For the text-containing cell, return its midpoint in [X, Y] coordinate format. 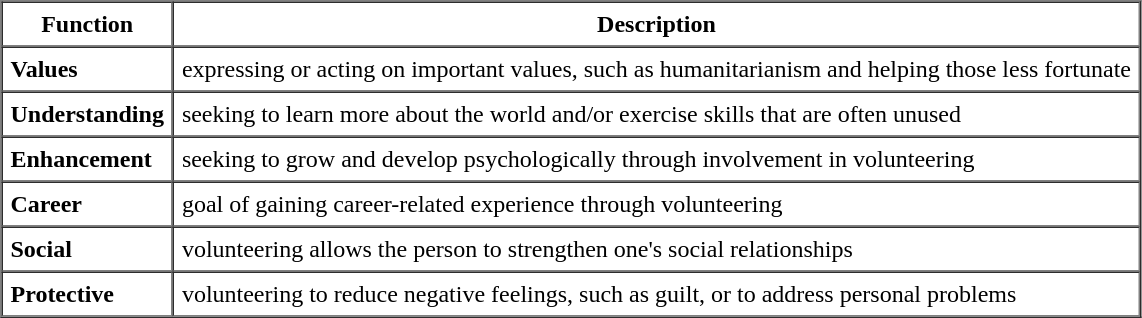
Career [88, 204]
Description [656, 24]
volunteering to reduce negative feelings, such as guilt, or to address personal problems [656, 294]
goal of gaining career-related experience through volunteering [656, 204]
Function [88, 24]
Social [88, 248]
seeking to learn more about the world and/or exercise skills that are often unused [656, 114]
Enhancement [88, 158]
Protective [88, 294]
seeking to grow and develop psychologically through involvement in volunteering [656, 158]
Understanding [88, 114]
volunteering allows the person to strengthen one's social relationships [656, 248]
Values [88, 68]
expressing or acting on important values, such as humanitarianism and helping those less fortunate [656, 68]
